For the text-containing cell, return its midpoint in (X, Y) coordinate format. 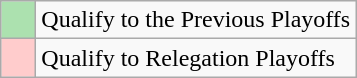
Qualify to the Previous Playoffs (196, 20)
Qualify to Relegation Playoffs (196, 58)
